Return the [x, y] coordinate for the center point of the cell that contains the specified text.  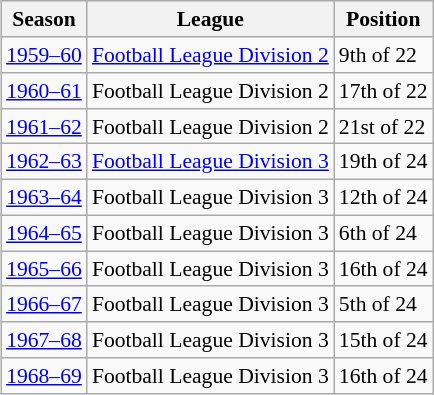
6th of 24 [384, 233]
1964–65 [44, 233]
12th of 24 [384, 197]
1966–67 [44, 304]
17th of 22 [384, 91]
9th of 22 [384, 55]
1967–68 [44, 340]
1960–61 [44, 91]
1968–69 [44, 376]
Season [44, 19]
Position [384, 19]
1965–66 [44, 269]
15th of 24 [384, 340]
1963–64 [44, 197]
19th of 24 [384, 162]
1962–63 [44, 162]
21st of 22 [384, 126]
1959–60 [44, 55]
5th of 24 [384, 304]
League [210, 19]
1961–62 [44, 126]
